Locate the cell with the specified text and output its [X, Y] center coordinate. 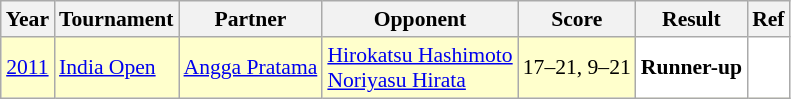
Ref [768, 19]
Angga Pratama [251, 68]
Partner [251, 19]
2011 [28, 68]
Runner-up [692, 68]
Opponent [420, 19]
Tournament [116, 19]
India Open [116, 68]
Hirokatsu Hashimoto Noriyasu Hirata [420, 68]
Result [692, 19]
17–21, 9–21 [577, 68]
Score [577, 19]
Year [28, 19]
